Scan for the cell matching the given text and deliver its [X, Y] coordinate at center. 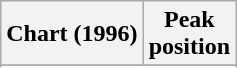
Chart (1996) [72, 34]
Peakposition [189, 34]
